Pinpoint the cell where the given text exists, returning its (x, y) midpoint coordinate. 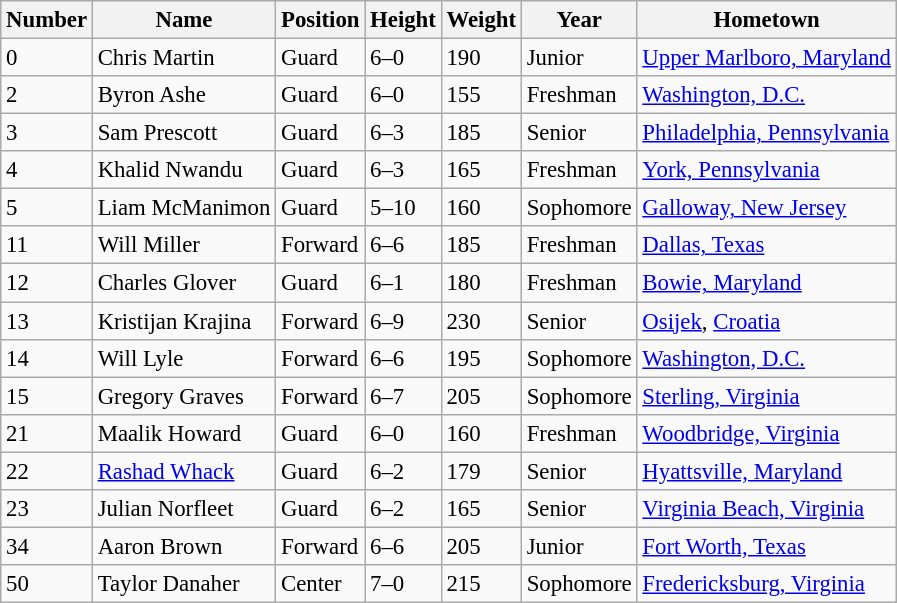
15 (47, 396)
Center (320, 584)
Taylor Danaher (184, 584)
50 (47, 584)
Dallas, Texas (766, 245)
180 (481, 283)
Liam McManimon (184, 208)
Khalid Nwandu (184, 170)
7–0 (403, 584)
14 (47, 358)
Aaron Brown (184, 546)
Name (184, 20)
Bowie, Maryland (766, 283)
230 (481, 321)
22 (47, 471)
Year (579, 20)
195 (481, 358)
Upper Marlboro, Maryland (766, 58)
2 (47, 95)
0 (47, 58)
Hometown (766, 20)
12 (47, 283)
York, Pennsylvania (766, 170)
Fredericksburg, Virginia (766, 584)
Galloway, New Jersey (766, 208)
Sam Prescott (184, 133)
23 (47, 509)
Fort Worth, Texas (766, 546)
215 (481, 584)
5 (47, 208)
6–9 (403, 321)
Sterling, Virginia (766, 396)
34 (47, 546)
155 (481, 95)
5–10 (403, 208)
Charles Glover (184, 283)
Weight (481, 20)
Virginia Beach, Virginia (766, 509)
Will Lyle (184, 358)
Rashad Whack (184, 471)
179 (481, 471)
21 (47, 433)
Hyattsville, Maryland (766, 471)
13 (47, 321)
Julian Norfleet (184, 509)
Woodbridge, Virginia (766, 433)
Philadelphia, Pennsylvania (766, 133)
Maalik Howard (184, 433)
Chris Martin (184, 58)
Number (47, 20)
Osijek, Croatia (766, 321)
3 (47, 133)
Kristijan Krajina (184, 321)
4 (47, 170)
Gregory Graves (184, 396)
6–1 (403, 283)
6–7 (403, 396)
11 (47, 245)
190 (481, 58)
Byron Ashe (184, 95)
Will Miller (184, 245)
Height (403, 20)
Position (320, 20)
